Extract the (X, Y) coordinate from the center of the cell holding the provided text.  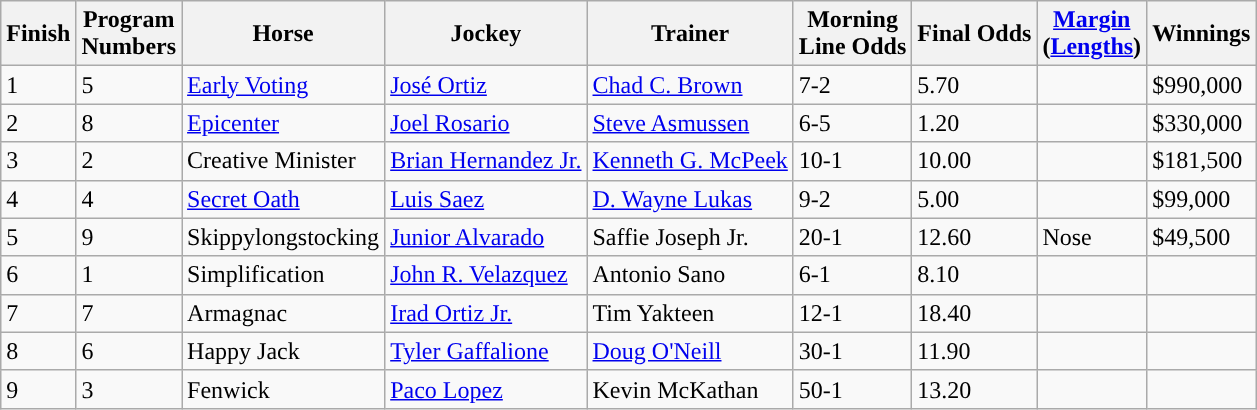
ProgramNumbers (129, 34)
7-2 (852, 85)
Horse (284, 34)
Trainer (690, 34)
MorningLine Odds (852, 34)
Early Voting (284, 85)
Chad C. Brown (690, 85)
$990,000 (1202, 85)
8.10 (974, 275)
Paco Lopez (486, 389)
11.90 (974, 351)
Doug O'Neill (690, 351)
Margin(Lengths) (1092, 34)
Nose (1092, 237)
12-1 (852, 313)
6-5 (852, 123)
Armagnac (284, 313)
$49,500 (1202, 237)
Kevin McKathan (690, 389)
Finish (38, 34)
Creative Minister (284, 161)
5.00 (974, 199)
Simplification (284, 275)
10.00 (974, 161)
6-1 (852, 275)
12.60 (974, 237)
Antonio Sano (690, 275)
5.70 (974, 85)
$181,500 (1202, 161)
Skippylongstocking (284, 237)
John R. Velazquez (486, 275)
20-1 (852, 237)
D. Wayne Lukas (690, 199)
Joel Rosario (486, 123)
Jockey (486, 34)
Saffie Joseph Jr. (690, 237)
$330,000 (1202, 123)
Tyler Gaffalione (486, 351)
10-1 (852, 161)
$99,000 (1202, 199)
Epicenter (284, 123)
Steve Asmussen (690, 123)
1.20 (974, 123)
Junior Alvarado (486, 237)
Luis Saez (486, 199)
30-1 (852, 351)
José Ortiz (486, 85)
Winnings (1202, 34)
Secret Oath (284, 199)
Happy Jack (284, 351)
Tim Yakteen (690, 313)
50-1 (852, 389)
13.20 (974, 389)
Final Odds (974, 34)
Kenneth G. McPeek (690, 161)
Brian Hernandez Jr. (486, 161)
18.40 (974, 313)
Irad Ortiz Jr. (486, 313)
9-2 (852, 199)
Fenwick (284, 389)
